For the text-containing cell, return its midpoint in [x, y] coordinate format. 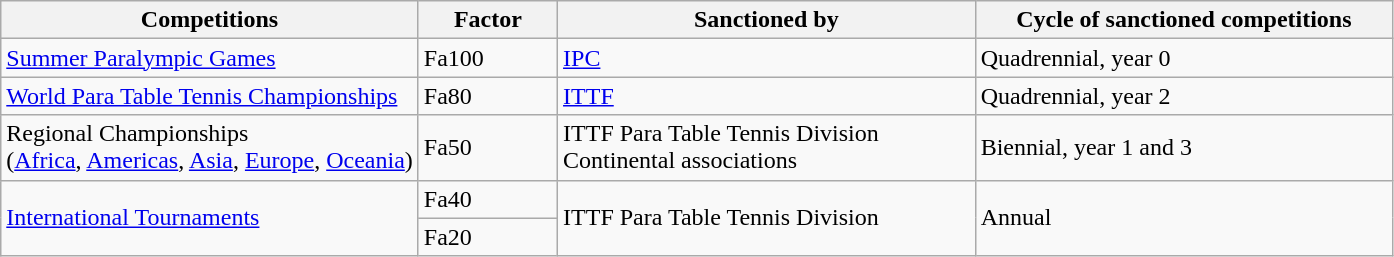
Fa50 [488, 148]
ITTF [767, 96]
Fa20 [488, 237]
Fa80 [488, 96]
Cycle of sanctioned competitions [1184, 20]
Quadrennial, year 2 [1184, 96]
Summer Paralympic Games [210, 58]
ITTF Para Table Tennis DivisionContinental associations [767, 148]
ITTF Para Table Tennis Division [767, 218]
Fa40 [488, 199]
Regional Championships(Africa, Americas, Asia, Europe, Oceania) [210, 148]
Annual [1184, 218]
Sanctioned by [767, 20]
Factor [488, 20]
International Tournaments [210, 218]
Biennial, year 1 and 3 [1184, 148]
Quadrennial, year 0 [1184, 58]
World Para Table Tennis Championships [210, 96]
Fa100 [488, 58]
Competitions [210, 20]
IPC [767, 58]
